Find where the given text appears and provide that cell's center as [X, Y] coordinate. 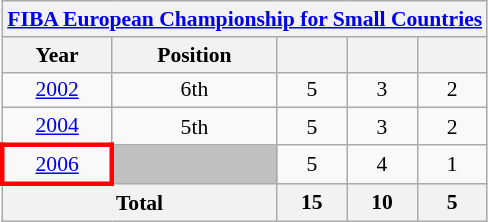
2006 [57, 164]
Total [140, 202]
Position [194, 55]
10 [382, 202]
1 [452, 164]
2004 [57, 126]
5th [194, 126]
FIBA European Championship for Small Countries [244, 19]
6th [194, 90]
Year [57, 55]
2002 [57, 90]
4 [382, 164]
15 [312, 202]
